Output the (x, y) coordinate of the center of the cell containing the given text.  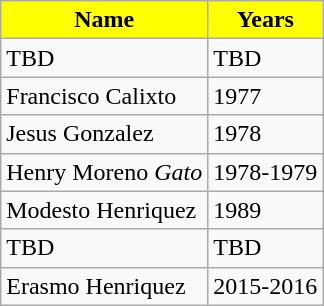
Erasmo Henriquez (104, 286)
1977 (266, 96)
Years (266, 20)
Henry Moreno Gato (104, 172)
1978 (266, 134)
2015-2016 (266, 286)
1989 (266, 210)
Name (104, 20)
Modesto Henriquez (104, 210)
Francisco Calixto (104, 96)
1978-1979 (266, 172)
Jesus Gonzalez (104, 134)
